Output the (x, y) coordinate of the center of the cell containing the given text.  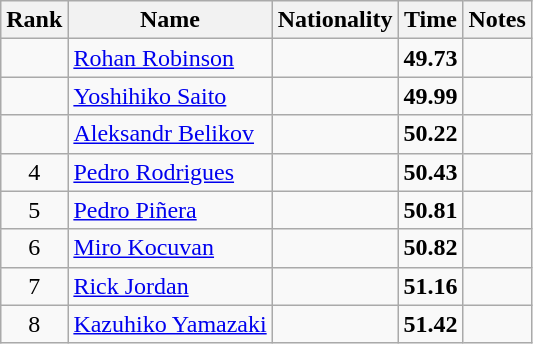
Kazuhiko Yamazaki (170, 324)
Rick Jordan (170, 286)
Miro Kocuvan (170, 248)
50.43 (430, 172)
Pedro Rodrigues (170, 172)
Name (170, 20)
Nationality (335, 20)
Rank (34, 20)
7 (34, 286)
Aleksandr Belikov (170, 134)
51.42 (430, 324)
4 (34, 172)
5 (34, 210)
49.99 (430, 96)
8 (34, 324)
Yoshihiko Saito (170, 96)
Rohan Robinson (170, 58)
50.82 (430, 248)
Pedro Piñera (170, 210)
6 (34, 248)
Notes (497, 20)
49.73 (430, 58)
50.22 (430, 134)
51.16 (430, 286)
50.81 (430, 210)
Time (430, 20)
